Capture the cell that displays the provided text and extract its (X, Y) central coordinate. 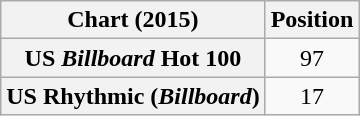
US Rhythmic (Billboard) (133, 96)
17 (312, 96)
Chart (2015) (133, 20)
97 (312, 58)
US Billboard Hot 100 (133, 58)
Position (312, 20)
